Capture the cell that displays the provided text and extract its (x, y) central coordinate. 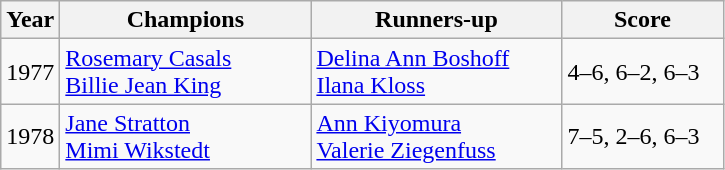
Rosemary Casals Billie Jean King (186, 72)
Jane Stratton Mimi Wikstedt (186, 136)
1977 (30, 72)
Year (30, 20)
Ann Kiyomura Valerie Ziegenfuss (436, 136)
Champions (186, 20)
7–5, 2–6, 6–3 (642, 136)
Score (642, 20)
4–6, 6–2, 6–3 (642, 72)
Delina Ann Boshoff Ilana Kloss (436, 72)
1978 (30, 136)
Runners-up (436, 20)
